Provide the (X, Y) coordinate of the cell's center where the given text is located.  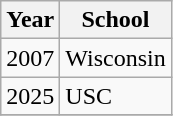
USC (116, 96)
2025 (30, 96)
2007 (30, 58)
School (116, 20)
Wisconsin (116, 58)
Year (30, 20)
